Determine the [x, y] coordinate at the center of the cell enclosing the given text.  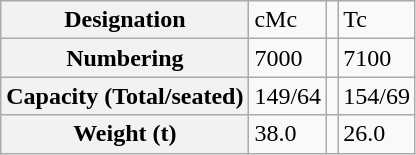
Weight (t) [125, 134]
149/64 [288, 96]
Tc [377, 20]
cMc [288, 20]
Capacity (Total/seated) [125, 96]
7000 [288, 58]
26.0 [377, 134]
Numbering [125, 58]
154/69 [377, 96]
Designation [125, 20]
7100 [377, 58]
38.0 [288, 134]
